Pinpoint the cell where the given text exists, returning its (x, y) midpoint coordinate. 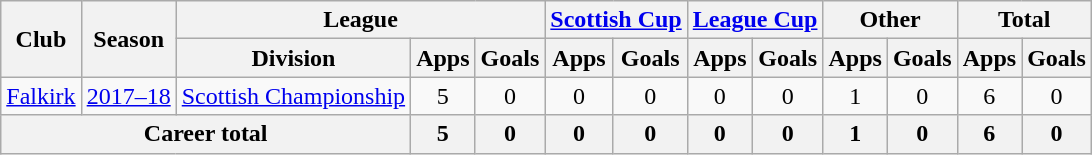
Falkirk (41, 96)
Career total (206, 134)
Other (890, 20)
Division (293, 58)
Total (1024, 20)
Season (128, 39)
League (360, 20)
Club (41, 39)
2017–18 (128, 96)
League Cup (755, 20)
Scottish Cup (616, 20)
Scottish Championship (293, 96)
